From the cell containing the given text, extract its center point as (X, Y) coordinate. 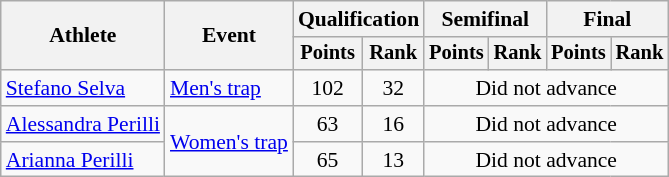
102 (328, 88)
63 (328, 124)
Alessandra Perilli (83, 124)
16 (393, 124)
Semifinal (485, 19)
Athlete (83, 36)
Women's trap (229, 142)
Stefano Selva (83, 88)
Event (229, 36)
Men's trap (229, 88)
Qualification (358, 19)
32 (393, 88)
Final (607, 19)
